Extract the [X, Y] coordinate from the center of the cell holding the provided text.  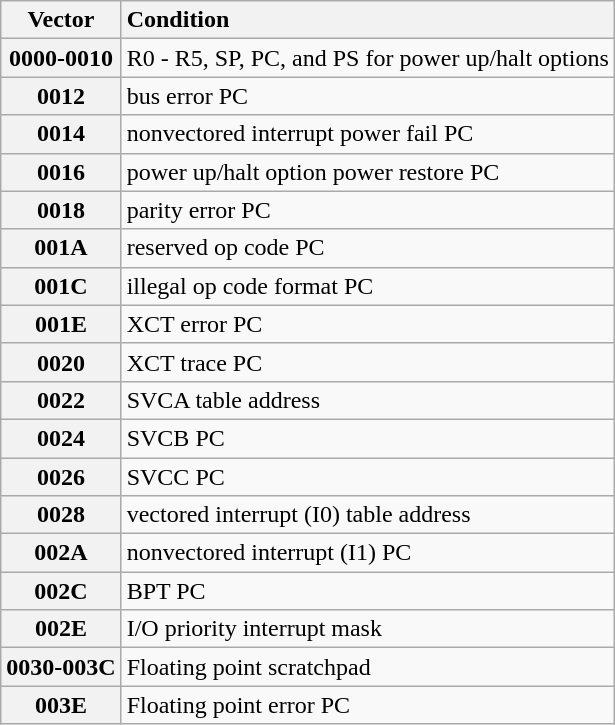
002E [61, 629]
001E [61, 324]
SVCA table address [368, 400]
001C [61, 286]
nonvectored interrupt power fail PC [368, 134]
reserved op code PC [368, 248]
I/O priority interrupt mask [368, 629]
R0 - R5, SP, PC, and PS for power up/halt options [368, 58]
Floating point error PC [368, 705]
parity error PC [368, 210]
XCT error PC [368, 324]
BPT PC [368, 591]
0016 [61, 172]
0012 [61, 96]
nonvectored interrupt (I1) PC [368, 553]
0024 [61, 438]
0020 [61, 362]
SVCB PC [368, 438]
0018 [61, 210]
illegal op code format PC [368, 286]
Condition [368, 20]
001A [61, 248]
0014 [61, 134]
0028 [61, 515]
XCT trace PC [368, 362]
Vector [61, 20]
Floating point scratchpad [368, 667]
0026 [61, 477]
0030-003C [61, 667]
vectored interrupt (I0) table address [368, 515]
power up/halt option power restore PC [368, 172]
003E [61, 705]
002A [61, 553]
0022 [61, 400]
SVCC PC [368, 477]
002C [61, 591]
bus error PC [368, 96]
0000-0010 [61, 58]
